Detect which cell encompasses the target text, then output its (x, y) center coordinate. 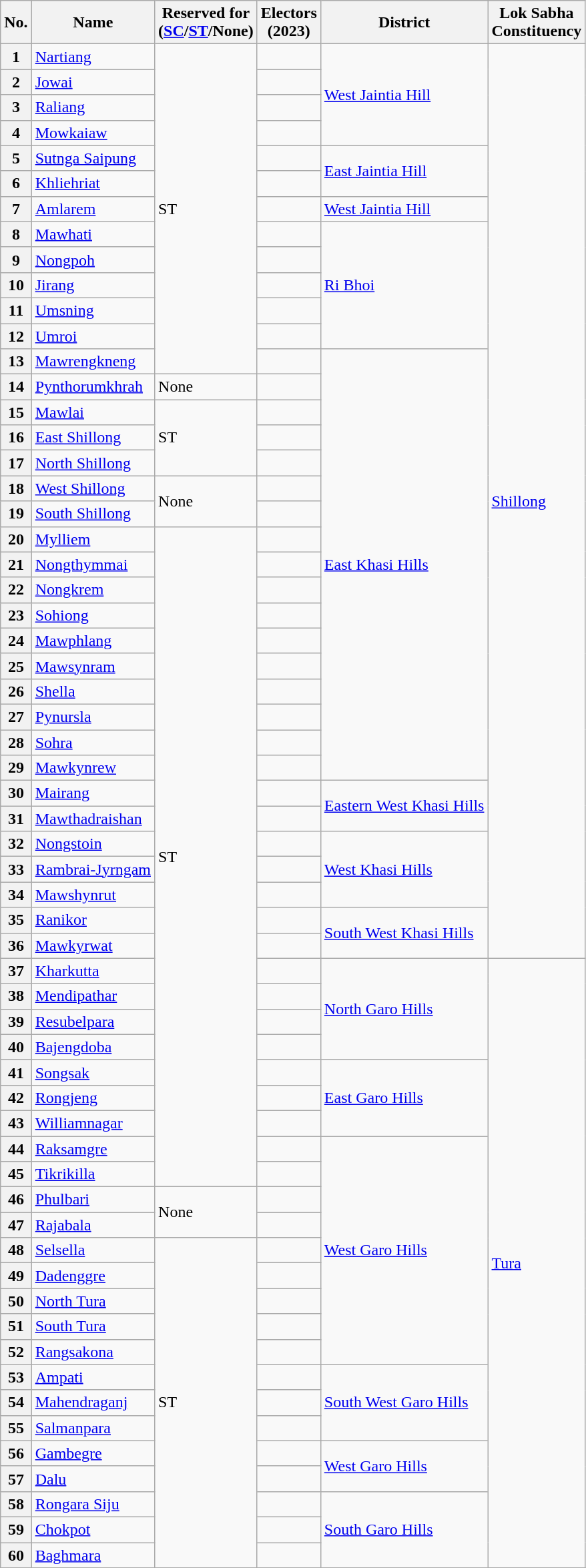
50 (16, 1301)
Umsning (93, 310)
Mawhati (93, 234)
17 (16, 463)
Baghmara (93, 1555)
Jowai (93, 82)
28 (16, 743)
48 (16, 1250)
31 (16, 819)
North Shillong (93, 463)
35 (16, 920)
Mawshynrut (93, 895)
5 (16, 158)
Sohiong (93, 615)
14 (16, 387)
27 (16, 717)
6 (16, 183)
Resubelpara (93, 1022)
60 (16, 1555)
39 (16, 1022)
South West Garo Hills (404, 1403)
Mawkyrwat (93, 945)
Phulbari (93, 1200)
Nartiang (93, 57)
22 (16, 590)
Dalu (93, 1479)
Williamnagar (93, 1123)
North Tura (93, 1301)
No. (16, 23)
Mawrengkneng (93, 362)
East Shillong (93, 438)
Name (93, 23)
Mawthadraishan (93, 819)
53 (16, 1377)
16 (16, 438)
51 (16, 1326)
West Khasi Hills (404, 869)
East Garo Hills (404, 1098)
Eastern West Khasi Hills (404, 806)
East Khasi Hills (404, 564)
Ranikor (93, 920)
Ampati (93, 1377)
Mylliem (93, 539)
40 (16, 1047)
44 (16, 1148)
South Garo Hills (404, 1529)
Rajabala (93, 1225)
43 (16, 1123)
Mawkynrew (93, 768)
Pynursla (93, 717)
58 (16, 1504)
Mairang (93, 793)
Mahendraganj (93, 1403)
Dadenggre (93, 1276)
12 (16, 336)
Shillong (537, 501)
South Shillong (93, 514)
Pynthorumkhrah (93, 387)
38 (16, 996)
Kharkutta (93, 971)
32 (16, 844)
Amlarem (93, 209)
19 (16, 514)
24 (16, 641)
42 (16, 1098)
8 (16, 234)
Rangsakona (93, 1352)
7 (16, 209)
11 (16, 310)
Gambegre (93, 1453)
49 (16, 1276)
Ri Bhoi (404, 285)
36 (16, 945)
54 (16, 1403)
Raliang (93, 107)
Lok SabhaConstituency (537, 23)
Umroi (93, 336)
2 (16, 82)
Rongara Siju (93, 1504)
56 (16, 1453)
3 (16, 107)
Selsella (93, 1250)
37 (16, 971)
Reserved for(SC/ST/None) (206, 23)
Sutnga Saipung (93, 158)
Mawsynram (93, 666)
4 (16, 133)
Shella (93, 691)
Electors(2023) (288, 23)
33 (16, 869)
South West Khasi Hills (404, 933)
Tikrikilla (93, 1174)
15 (16, 412)
Nongkrem (93, 590)
29 (16, 768)
Khliehriat (93, 183)
57 (16, 1479)
Mawphlang (93, 641)
45 (16, 1174)
East Jaintia Hill (404, 171)
Raksamgre (93, 1148)
Nongpoh (93, 260)
9 (16, 260)
34 (16, 895)
1 (16, 57)
46 (16, 1200)
13 (16, 362)
Mawlai (93, 412)
23 (16, 615)
21 (16, 564)
North Garo Hills (404, 1009)
47 (16, 1225)
Mendipathar (93, 996)
55 (16, 1428)
Mowkaiaw (93, 133)
25 (16, 666)
West Shillong (93, 488)
Salmanpara (93, 1428)
59 (16, 1529)
Songsak (93, 1072)
Nongthymmai (93, 564)
26 (16, 691)
10 (16, 285)
30 (16, 793)
District (404, 23)
Jirang (93, 285)
Nongstoin (93, 844)
Bajengdoba (93, 1047)
20 (16, 539)
Tura (537, 1263)
Rambrai-Jyrngam (93, 869)
52 (16, 1352)
41 (16, 1072)
Sohra (93, 743)
18 (16, 488)
Rongjeng (93, 1098)
South Tura (93, 1326)
Chokpot (93, 1529)
